Output the (x, y) coordinate of the center of the cell containing the given text.  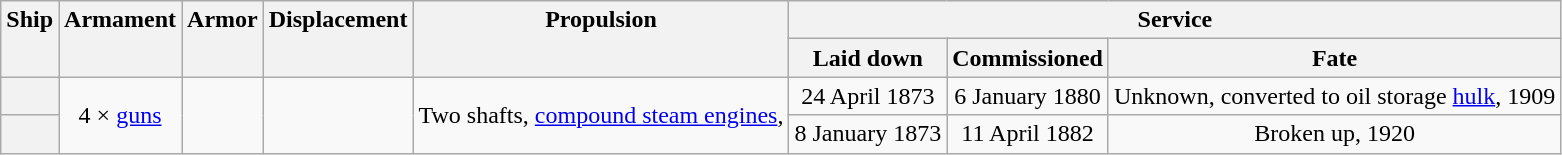
8 January 1873 (868, 134)
Armament (120, 39)
Laid down (868, 58)
6 January 1880 (1028, 96)
Broken up, 1920 (1334, 134)
4 × guns (120, 115)
Propulsion (601, 39)
Ship (30, 39)
Fate (1334, 58)
Unknown, converted to oil storage hulk, 1909 (1334, 96)
Service (1175, 20)
24 April 1873 (868, 96)
Armor (223, 39)
Displacement (338, 39)
Commissioned (1028, 58)
11 April 1882 (1028, 134)
Two shafts, compound steam engines, (601, 115)
